Return the (x, y) coordinate for the center point of the cell that contains the specified text.  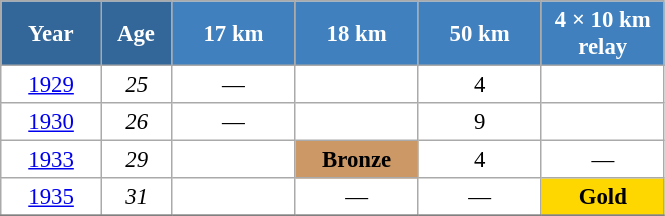
1935 (52, 197)
31 (136, 197)
17 km (234, 34)
29 (136, 160)
Gold (602, 197)
1930 (52, 122)
50 km (480, 34)
4 × 10 km relay (602, 34)
1929 (52, 85)
26 (136, 122)
Age (136, 34)
Year (52, 34)
25 (136, 85)
18 km (356, 34)
Bronze (356, 160)
9 (480, 122)
1933 (52, 160)
